For the text-containing cell, return its midpoint in [X, Y] coordinate format. 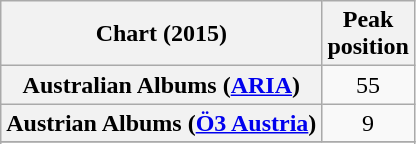
9 [368, 123]
Austrian Albums (Ö3 Austria) [162, 123]
Peak position [368, 34]
55 [368, 85]
Chart (2015) [162, 34]
Australian Albums (ARIA) [162, 85]
